Extract the (x, y) coordinate from the center of the cell holding the provided text.  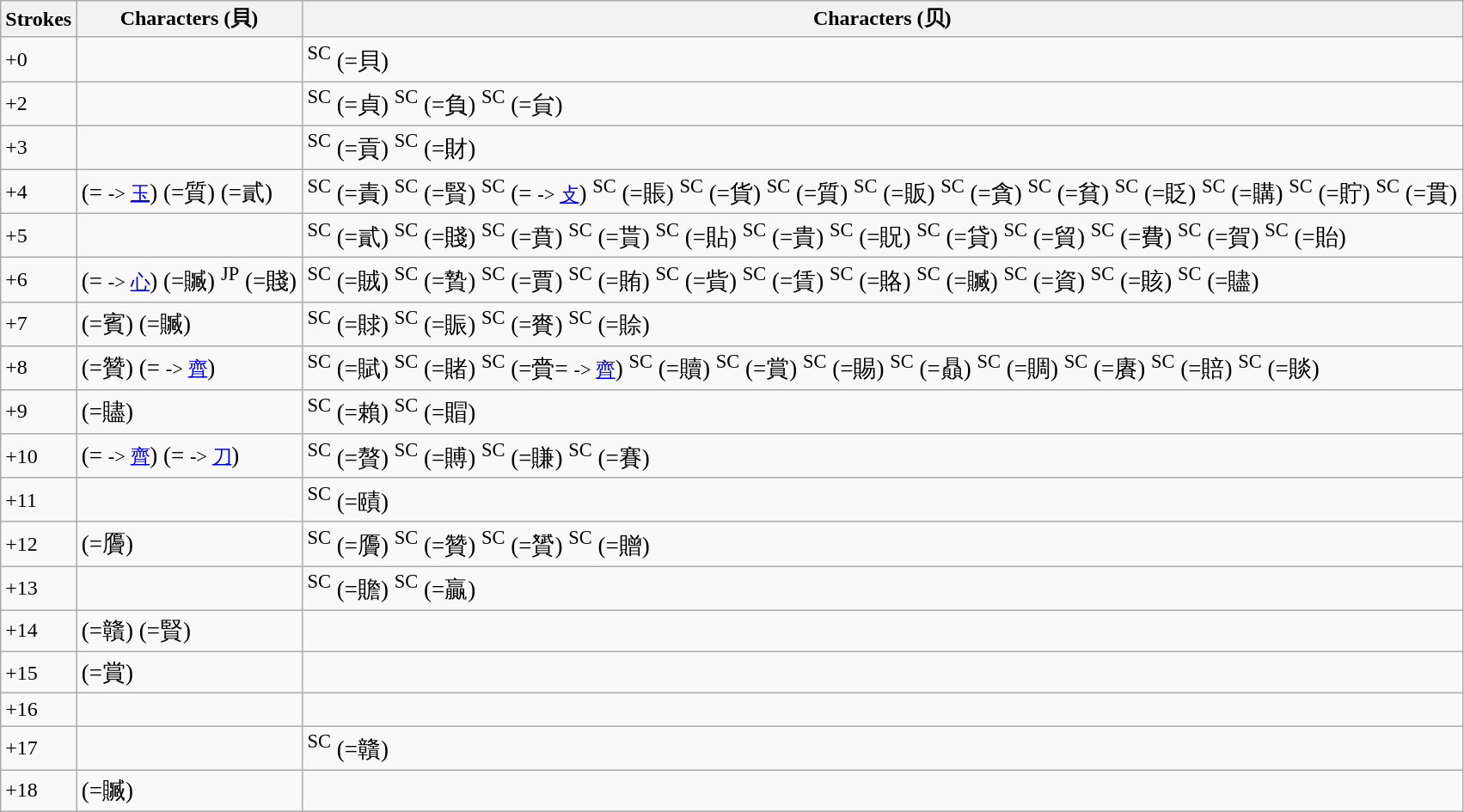
(= -> 心) (=贓) JP (=賤) (189, 280)
+17 (39, 748)
Characters (贝) (882, 19)
SC (=貝) (882, 58)
+12 (39, 543)
+3 (39, 148)
SC (=賦) SC (=賭) SC (=賫= -> 齊) SC (=贖) SC (=賞) SC (=賜) SC (=贔) SC (=賙) SC (=賡) SC (=賠) SC (=賧) (882, 368)
SC (=賾) (882, 500)
+6 (39, 280)
(= -> 玉) (=質) (=貳) (189, 191)
+18 (39, 791)
+13 (39, 588)
+15 (39, 672)
+10 (39, 455)
SC (=貞) SC (=負) SC (=貟) (882, 103)
(=賓) (=贓) (189, 323)
(=賞) (189, 672)
+2 (39, 103)
(=贐) (189, 412)
+16 (39, 710)
+4 (39, 191)
+7 (39, 323)
SC (=贗) SC (=贊) SC (=贇) SC (=贈) (882, 543)
SC (=貢) SC (=財) (882, 148)
(=贗) (189, 543)
+5 (39, 235)
+8 (39, 368)
+14 (39, 631)
SC (=贍) SC (=贏) (882, 588)
SC (=責) SC (=賢) SC (= -> 攴) SC (=賬) SC (=貨) SC (=質) SC (=販) SC (=貪) SC (=貧) SC (=貶) SC (=購) SC (=貯) SC (=貫) (882, 191)
+11 (39, 500)
SC (=賴) SC (=賵) (882, 412)
SC (=賊) SC (=贄) SC (=賈) SC (=賄) SC (=貲) SC (=賃) SC (=賂) SC (=贓) SC (=資) SC (=賅) SC (=贐) (882, 280)
(= -> 齊) (= -> 刀) (189, 455)
SC (=贅) SC (=賻) SC (=賺) SC (=賽) (882, 455)
SC (=賕) SC (=賑) SC (=賚) SC (=賒) (882, 323)
+0 (39, 58)
(=贓) (189, 791)
SC (=贛) (882, 748)
SC (=貳) SC (=賤) SC (=賁) SC (=貰) SC (=貼) SC (=貴) SC (=貺) SC (=貸) SC (=貿) SC (=費) SC (=賀) SC (=貽) (882, 235)
(=贛) (=賢) (189, 631)
(=贊) (= -> 齊) (189, 368)
+9 (39, 412)
Strokes (39, 19)
Characters (貝) (189, 19)
